Locate the cell with the specified text and output its (x, y) center coordinate. 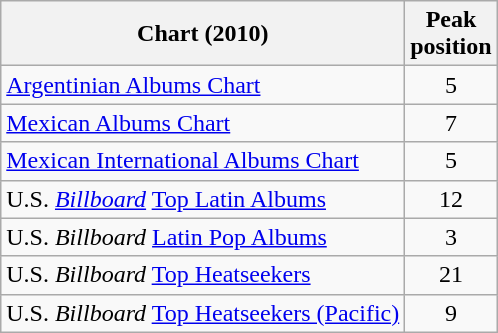
U.S. Billboard Latin Pop Albums (203, 237)
3 (451, 237)
U.S. Billboard Top Heatseekers (203, 275)
Peakposition (451, 34)
Argentinian Albums Chart (203, 85)
Mexican International Albums Chart (203, 161)
Chart (2010) (203, 34)
U.S. Billboard Top Heatseekers (Pacific) (203, 313)
9 (451, 313)
Mexican Albums Chart (203, 123)
21 (451, 275)
12 (451, 199)
U.S. Billboard Top Latin Albums (203, 199)
7 (451, 123)
